From the cell containing the given text, extract its center point as (x, y) coordinate. 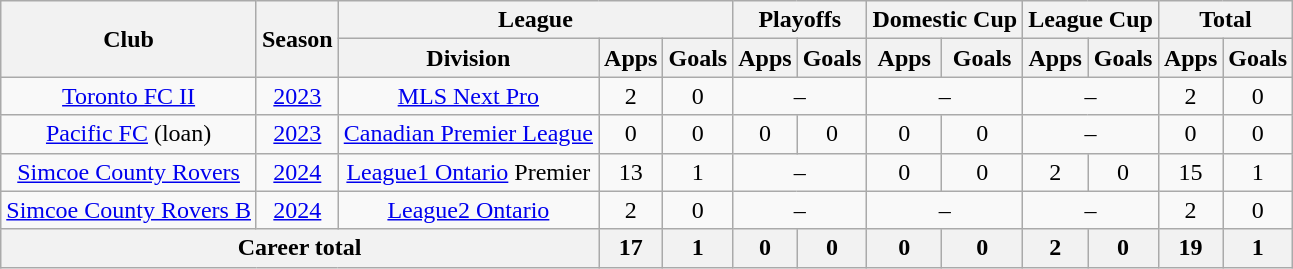
Domestic Cup (945, 20)
League Cup (1091, 20)
Canadian Premier League (468, 134)
Club (129, 39)
17 (631, 248)
League (535, 20)
Division (468, 58)
League1 Ontario Premier (468, 172)
Simcoe County Rovers B (129, 210)
15 (1190, 172)
Season (297, 39)
Pacific FC (loan) (129, 134)
13 (631, 172)
Total (1225, 20)
MLS Next Pro (468, 96)
League2 Ontario (468, 210)
Career total (300, 248)
Simcoe County Rovers (129, 172)
Toronto FC II (129, 96)
Playoffs (800, 20)
19 (1190, 248)
